Return [X, Y] of the center of cell containing provided text 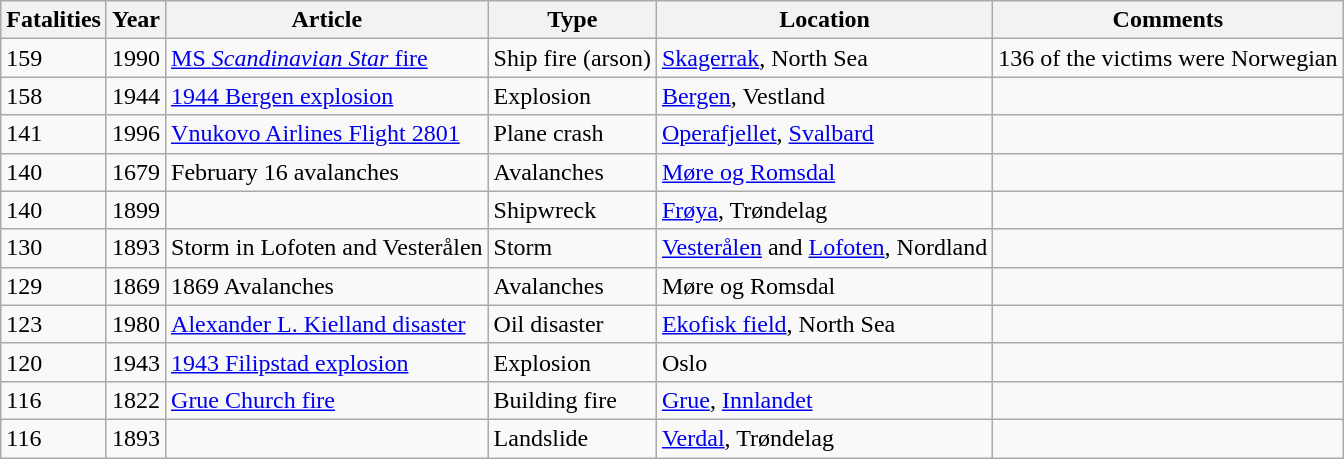
129 [54, 286]
Year [136, 20]
1944 [136, 96]
Grue Church fire [328, 400]
1869 Avalanches [328, 286]
Oslo [824, 362]
Verdal, Trøndelag [824, 438]
159 [54, 58]
1943 [136, 362]
February 16 avalanches [328, 172]
1679 [136, 172]
158 [54, 96]
Shipwreck [572, 210]
Ekofisk field, North Sea [824, 324]
1996 [136, 134]
Plane crash [572, 134]
Vesterålen and Lofoten, Nordland [824, 248]
Comments [1168, 20]
1944 Bergen explosion [328, 96]
Landslide [572, 438]
Operafjellet, Svalbard [824, 134]
141 [54, 134]
136 of the victims were Norwegian [1168, 58]
Grue, Innlandet [824, 400]
1822 [136, 400]
1990 [136, 58]
Fatalities [54, 20]
Alexander L. Kielland disaster [328, 324]
120 [54, 362]
Frøya, Trøndelag [824, 210]
123 [54, 324]
MS Scandinavian Star fire [328, 58]
Article [328, 20]
1899 [136, 210]
Vnukovo Airlines Flight 2801 [328, 134]
Storm in Lofoten and Vesterålen [328, 248]
130 [54, 248]
Skagerrak, North Sea [824, 58]
1943 Filipstad explosion [328, 362]
Ship fire (arson) [572, 58]
Type [572, 20]
Building fire [572, 400]
Storm [572, 248]
Oil disaster [572, 324]
Location [824, 20]
1869 [136, 286]
Bergen, Vestland [824, 96]
1980 [136, 324]
